Return [x, y] of the center of cell containing provided text 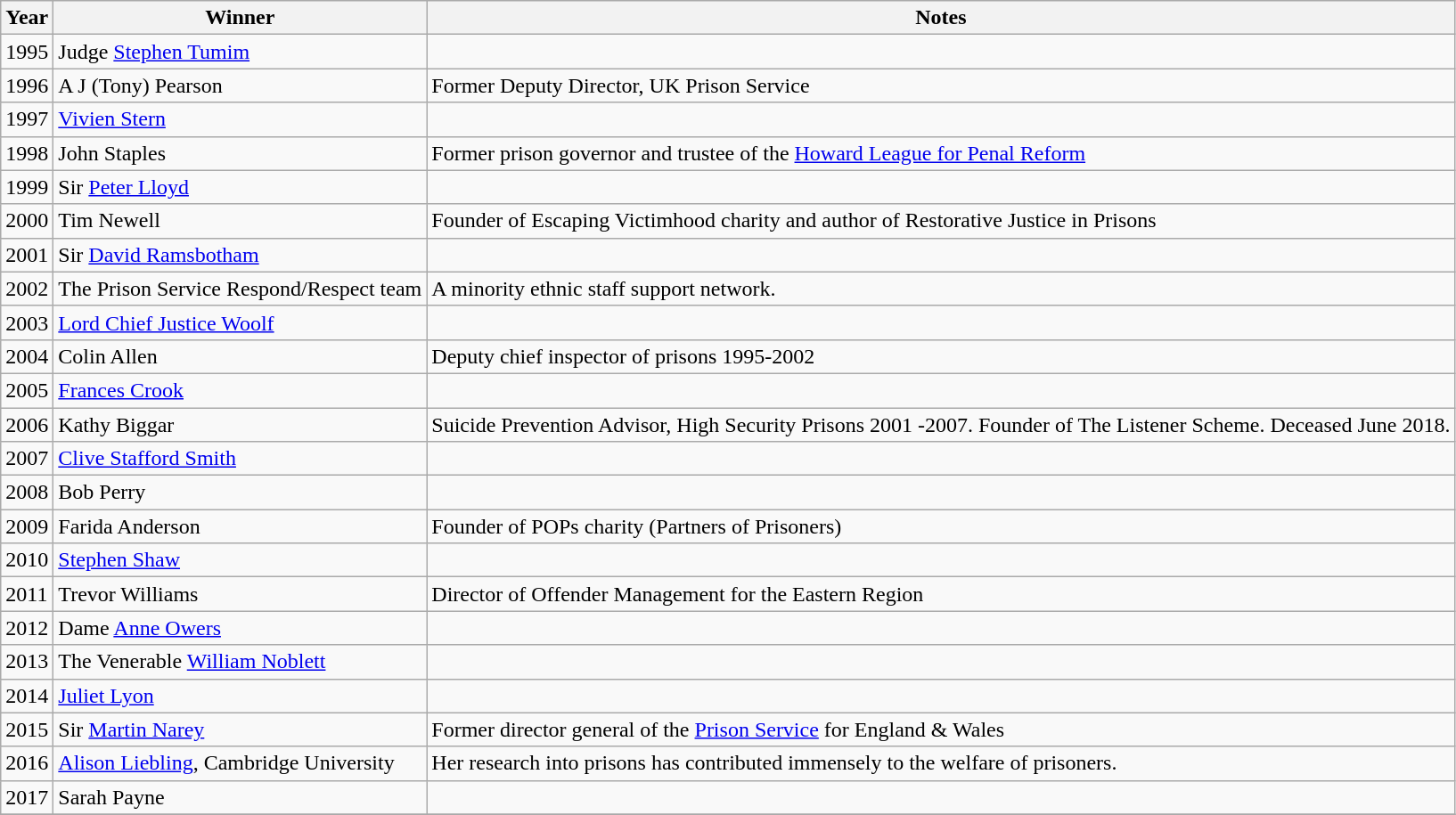
Stephen Shaw [241, 560]
2001 [27, 255]
Farida Anderson [241, 526]
Bob Perry [241, 493]
Sir Martin Narey [241, 729]
2008 [27, 493]
The Prison Service Respond/Respect team [241, 289]
Alison Liebling, Cambridge University [241, 763]
1995 [27, 52]
Vivien Stern [241, 119]
Frances Crook [241, 390]
2015 [27, 729]
Former director general of the Prison Service for England & Wales [941, 729]
Her research into prisons has contributed immensely to the welfare of prisoners. [941, 763]
Colin Allen [241, 356]
Juliet Lyon [241, 696]
1996 [27, 86]
2009 [27, 526]
Director of Offender Management for the Eastern Region [941, 594]
1998 [27, 153]
Judge Stephen Tumim [241, 52]
Notes [941, 18]
A J (Tony) Pearson [241, 86]
Founder of Escaping Victimhood charity and author of Restorative Justice in Prisons [941, 221]
2012 [27, 628]
Deputy chief inspector of prisons 1995-2002 [941, 356]
Dame Anne Owers [241, 628]
Sir David Ramsbotham [241, 255]
Clive Stafford Smith [241, 459]
The Venerable William Noblett [241, 662]
2016 [27, 763]
2014 [27, 696]
Trevor Williams [241, 594]
1997 [27, 119]
2007 [27, 459]
Former prison governor and trustee of the Howard League for Penal Reform [941, 153]
2006 [27, 425]
Tim Newell [241, 221]
2005 [27, 390]
2002 [27, 289]
2013 [27, 662]
Founder of POPs charity (Partners of Prisoners) [941, 526]
2017 [27, 797]
1999 [27, 187]
2004 [27, 356]
2003 [27, 322]
Winner [241, 18]
2010 [27, 560]
2000 [27, 221]
Former Deputy Director, UK Prison Service [941, 86]
2011 [27, 594]
Sarah Payne [241, 797]
Sir Peter Lloyd [241, 187]
Year [27, 18]
A minority ethnic staff support network. [941, 289]
John Staples [241, 153]
Suicide Prevention Advisor, High Security Prisons 2001 -2007. Founder of The Listener Scheme. Deceased June 2018. [941, 425]
Lord Chief Justice Woolf [241, 322]
Kathy Biggar [241, 425]
